Identify which cell holds the provided text, then report its [x, y] central coordinate. 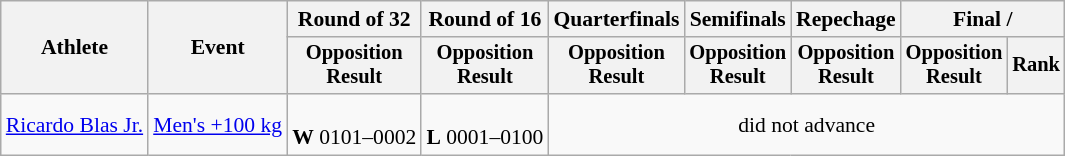
Round of 16 [484, 19]
Men's +100 kg [218, 124]
Event [218, 48]
Repechage [846, 19]
Rank [1036, 66]
did not advance [806, 124]
Round of 32 [354, 19]
W 0101–0002 [354, 124]
L 0001–0100 [484, 124]
Athlete [74, 48]
Ricardo Blas Jr. [74, 124]
Final / [983, 19]
Quarterfinals [616, 19]
Semifinals [738, 19]
